Return [x, y] of the center of cell containing provided text 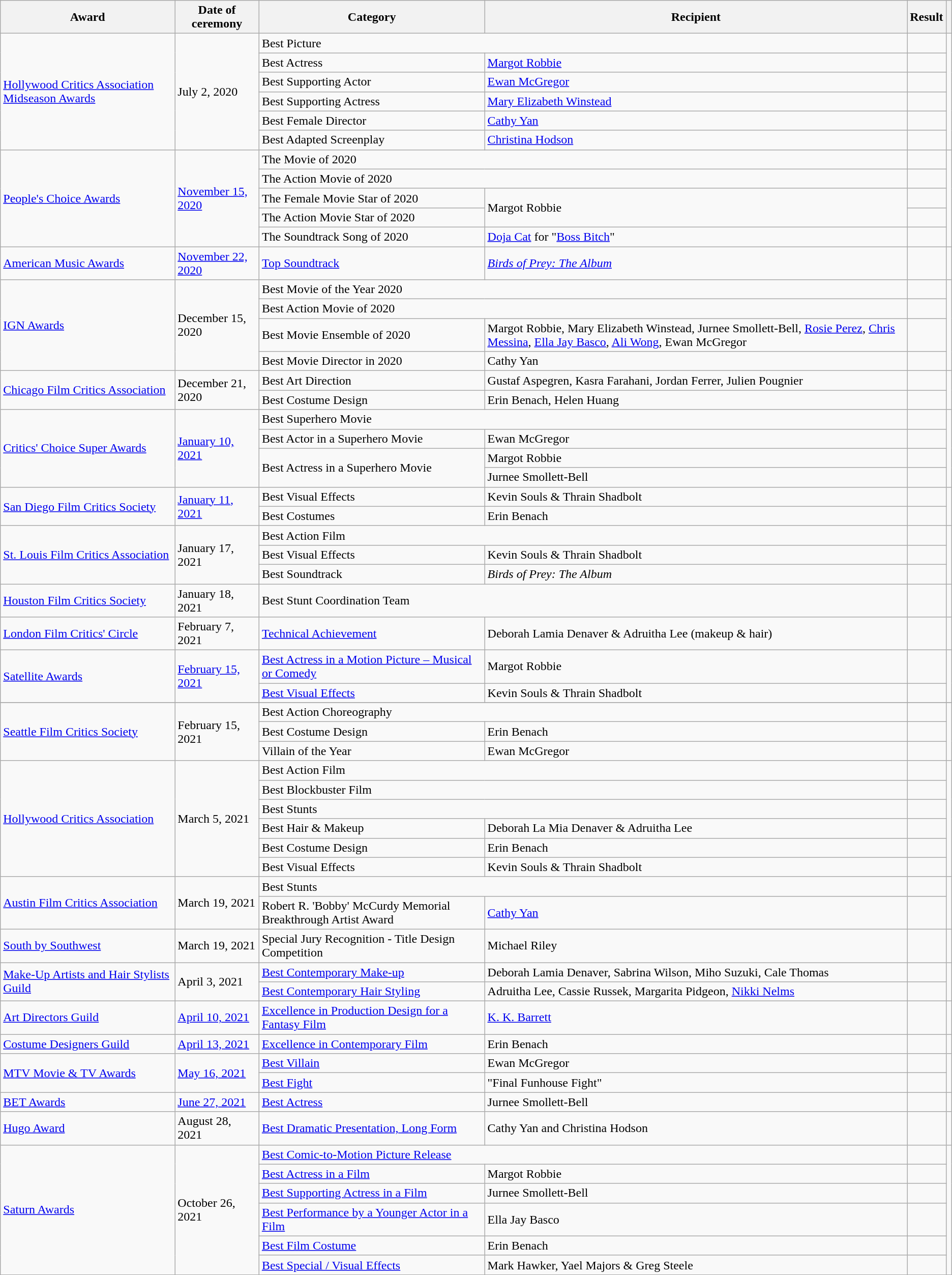
Erin Benach, Helen Huang [696, 400]
Best Villain [372, 1063]
Best Soundtrack [372, 574]
Best Fight [372, 1083]
Cathy Yan and Christina Hodson [696, 1128]
Best Superhero Movie [583, 419]
Best Action Movie of 2020 [583, 309]
April 13, 2021 [217, 1044]
The Soundtrack Song of 2020 [372, 237]
Best Art Direction [372, 381]
Technical Achievement [372, 634]
Christina Hodson [696, 140]
The Action Movie of 2020 [583, 179]
Best Adapted Screenplay [372, 140]
Art Directors Guild [87, 1018]
MTV Movie & TV Awards [87, 1073]
January 18, 2021 [217, 600]
February 7, 2021 [217, 634]
April 3, 2021 [217, 982]
Best Film Costume [372, 1245]
Result [927, 17]
Austin Film Critics Association [87, 903]
Gustaf Aspegren, Kasra Farahani, Jordan Ferrer, Julien Pougnier [696, 381]
London Film Critics' Circle [87, 634]
Michael Riley [696, 945]
IGN Awards [87, 326]
Best Movie Director in 2020 [372, 361]
San Diego Film Critics Society [87, 506]
Best Actress in a Superhero Movie [372, 468]
Best Supporting Actress in a Film [372, 1193]
Best Action Choreography [583, 712]
January 11, 2021 [217, 506]
Date of ceremony [217, 17]
St. Louis Film Critics Association [87, 555]
Best Movie of the Year 2020 [583, 289]
April 10, 2021 [217, 1018]
Seattle Film Critics Society [87, 732]
Hollywood Critics Association Midseason Awards [87, 92]
July 2, 2020 [217, 92]
Saturn Awards [87, 1210]
Excellence in Contemporary Film [372, 1044]
Recipient [696, 17]
Deborah Lamia Denaver, Sabrina Wilson, Miho Suzuki, Cale Thomas [696, 972]
Hugo Award [87, 1128]
Deborah La Mia Denaver & Adruitha Lee [696, 828]
Best Hair & Makeup [372, 828]
Best Contemporary Hair Styling [372, 992]
The Action Movie Star of 2020 [372, 217]
Best Actor in a Superhero Movie [372, 439]
The Female Movie Star of 2020 [372, 198]
Best Dramatic Presentation, Long Form [372, 1128]
Best Actress in a Motion Picture – Musical or Comedy [372, 667]
Excellence in Production Design for a Fantasy Film [372, 1018]
January 10, 2021 [217, 448]
Satellite Awards [87, 677]
May 16, 2021 [217, 1073]
Special Jury Recognition - Title Design Competition [372, 945]
Best Special / Visual Effects [372, 1265]
Best Movie Ensemble of 2020 [372, 335]
Best Comic-to-Motion Picture Release [583, 1154]
November 15, 2020 [217, 198]
Category [372, 17]
BET Awards [87, 1102]
Best Female Director [372, 121]
Mark Hawker, Yael Majors & Greg Steele [696, 1265]
Make-Up Artists and Hair Stylists Guild [87, 982]
South by Southwest [87, 945]
The Movie of 2020 [583, 159]
Critics' Choice Super Awards [87, 448]
American Music Awards [87, 263]
Best Costumes [372, 516]
Houston Film Critics Society [87, 600]
October 26, 2021 [217, 1210]
Best Actress in a Film [372, 1174]
November 22, 2020 [217, 263]
August 28, 2021 [217, 1128]
March 5, 2021 [217, 819]
June 27, 2021 [217, 1102]
Deborah Lamia Denaver & Adruitha Lee (makeup & hair) [696, 634]
Adruitha Lee, Cassie Russek, Margarita Pidgeon, Nikki Nelms [696, 992]
Best Blockbuster Film [583, 790]
January 17, 2021 [217, 555]
Ella Jay Basco [696, 1219]
December 21, 2020 [217, 390]
Top Soundtrack [372, 263]
Award [87, 17]
Margot Robbie, Mary Elizabeth Winstead, Jurnee Smollett-Bell, Rosie Perez, Chris Messina, Ella Jay Basco, Ali Wong, Ewan McGregor [696, 335]
Villain of the Year [372, 751]
K. K. Barrett [696, 1018]
"Final Funhouse Fight" [696, 1083]
Costume Designers Guild [87, 1044]
Best Contemporary Make-up [372, 972]
Mary Elizabeth Winstead [696, 101]
Best Performance by a Younger Actor in a Film [372, 1219]
Best Picture [583, 43]
People's Choice Awards [87, 198]
Best Stunt Coordination Team [583, 600]
Hollywood Critics Association [87, 819]
Robert R. 'Bobby' McCurdy Memorial Breakthrough Artist Award [372, 913]
Best Supporting Actress [372, 101]
December 15, 2020 [217, 326]
Chicago Film Critics Association [87, 390]
Doja Cat for "Boss Bitch" [696, 237]
Best Supporting Actor [372, 82]
